Extract the [X, Y] coordinate from the center of the cell holding the provided text.  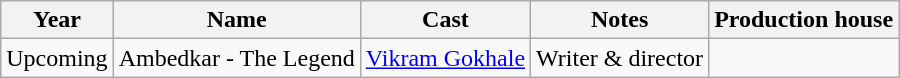
Notes [620, 20]
Production house [804, 20]
Year [57, 20]
Ambedkar - The Legend [236, 58]
Name [236, 20]
Vikram Gokhale [445, 58]
Writer & director [620, 58]
Cast [445, 20]
Upcoming [57, 58]
